From the cell containing the given text, extract its center point as [x, y] coordinate. 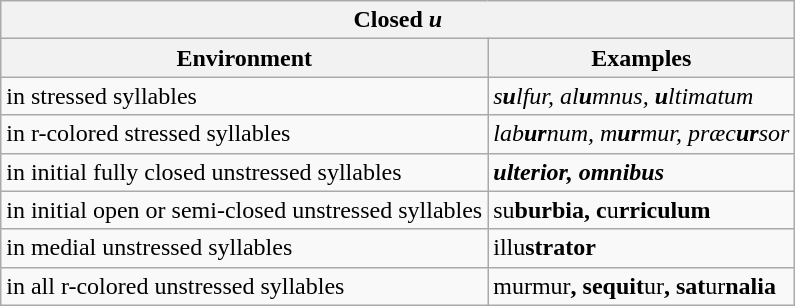
Environment [244, 58]
in stressed syllables [244, 96]
Closed u [398, 20]
in all r-colored unstressed syllables [244, 286]
in medial unstressed syllables [244, 248]
in initial open or semi-closed unstressed syllables [244, 210]
sulfur, alumnus, ultimatum [642, 96]
in initial fully closed unstressed syllables [244, 172]
in r-colored stressed syllables [244, 134]
Examples [642, 58]
murmur, sequitur, saturnalia [642, 286]
laburnum, murmur, præcursor [642, 134]
suburbia, curriculum [642, 210]
ulterior, omnibus [642, 172]
illustrator [642, 248]
